Scan for the cell matching the given text and deliver its (x, y) coordinate at center. 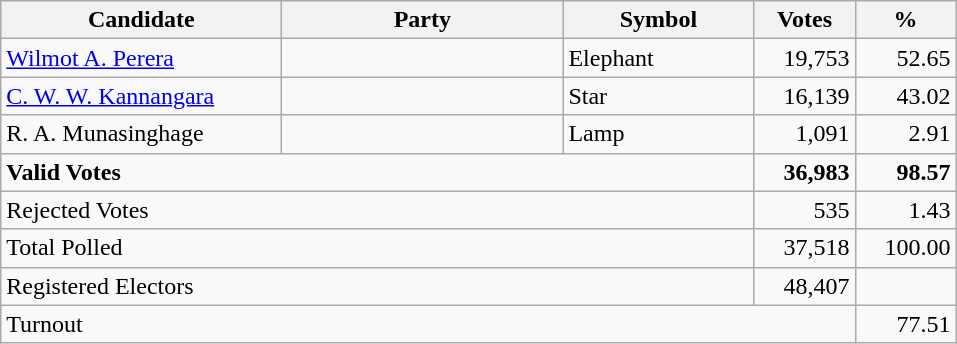
1,091 (804, 134)
Registered Electors (378, 286)
77.51 (906, 324)
Total Polled (378, 248)
48,407 (804, 286)
Party (422, 20)
37,518 (804, 248)
19,753 (804, 58)
Votes (804, 20)
98.57 (906, 172)
Star (658, 96)
R. A. Munasinghage (142, 134)
Candidate (142, 20)
1.43 (906, 210)
Turnout (428, 324)
C. W. W. Kannangara (142, 96)
43.02 (906, 96)
Rejected Votes (378, 210)
Wilmot A. Perera (142, 58)
% (906, 20)
16,139 (804, 96)
Valid Votes (378, 172)
36,983 (804, 172)
Elephant (658, 58)
Symbol (658, 20)
100.00 (906, 248)
52.65 (906, 58)
2.91 (906, 134)
535 (804, 210)
Lamp (658, 134)
